Return (x, y) of the center of cell containing provided text 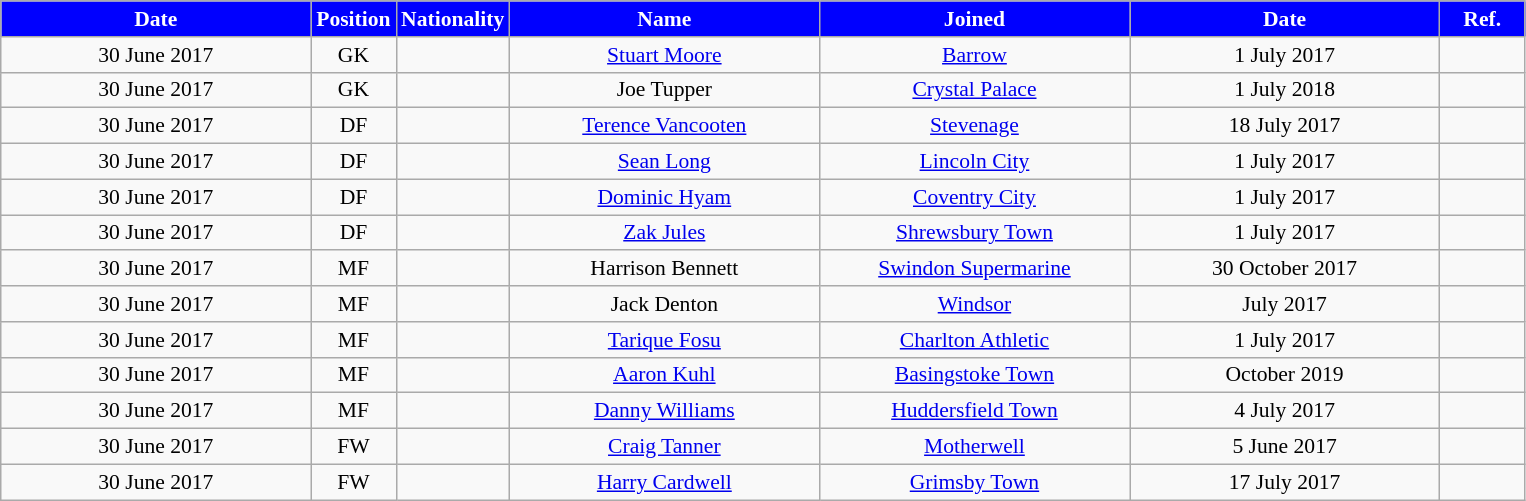
Windsor (974, 304)
Dominic Hyam (664, 197)
Sean Long (664, 162)
Stevenage (974, 126)
Motherwell (974, 447)
Jack Denton (664, 304)
Huddersfield Town (974, 411)
Coventry City (974, 197)
Grimsby Town (974, 482)
Lincoln City (974, 162)
4 July 2017 (1285, 411)
Joined (974, 19)
Barrow (974, 55)
Zak Jules (664, 233)
July 2017 (1285, 304)
Harrison Bennett (664, 269)
Charlton Athletic (974, 340)
Swindon Supermarine (974, 269)
October 2019 (1285, 375)
Terence Vancooten (664, 126)
Nationality (452, 19)
Tarique Fosu (664, 340)
Shrewsbury Town (974, 233)
Name (664, 19)
Joe Tupper (664, 90)
Ref. (1482, 19)
Danny Williams (664, 411)
30 October 2017 (1285, 269)
Harry Cardwell (664, 482)
Basingstoke Town (974, 375)
17 July 2017 (1285, 482)
Stuart Moore (664, 55)
Craig Tanner (664, 447)
Position (354, 19)
1 July 2018 (1285, 90)
Crystal Palace (974, 90)
Aaron Kuhl (664, 375)
5 June 2017 (1285, 447)
18 July 2017 (1285, 126)
